Determine the (X, Y) coordinate at the center of the cell enclosing the given text.  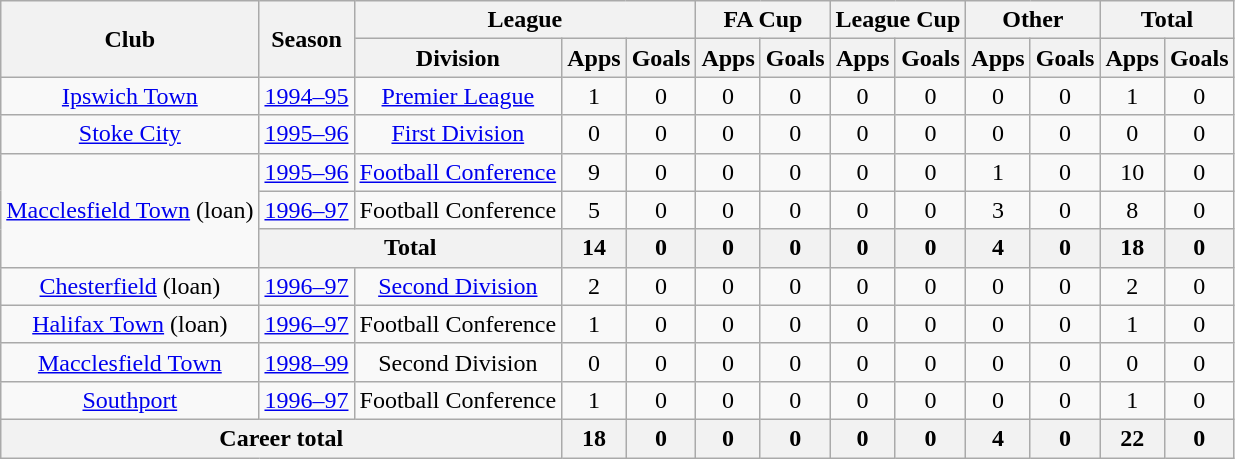
1994–95 (306, 96)
Career total (282, 438)
Ipswich Town (130, 96)
5 (594, 210)
9 (594, 172)
22 (1132, 438)
10 (1132, 172)
Season (306, 39)
Southport (130, 400)
Premier League (458, 96)
FA Cup (763, 20)
League Cup (898, 20)
Other (1033, 20)
Macclesfield Town (130, 362)
Club (130, 39)
1998–99 (306, 362)
3 (998, 210)
Halifax Town (loan) (130, 324)
League (525, 20)
8 (1132, 210)
Macclesfield Town (loan) (130, 210)
Stoke City (130, 134)
First Division (458, 134)
Chesterfield (loan) (130, 286)
Division (458, 58)
14 (594, 248)
